Scan for the cell matching the given text and deliver its (x, y) coordinate at center. 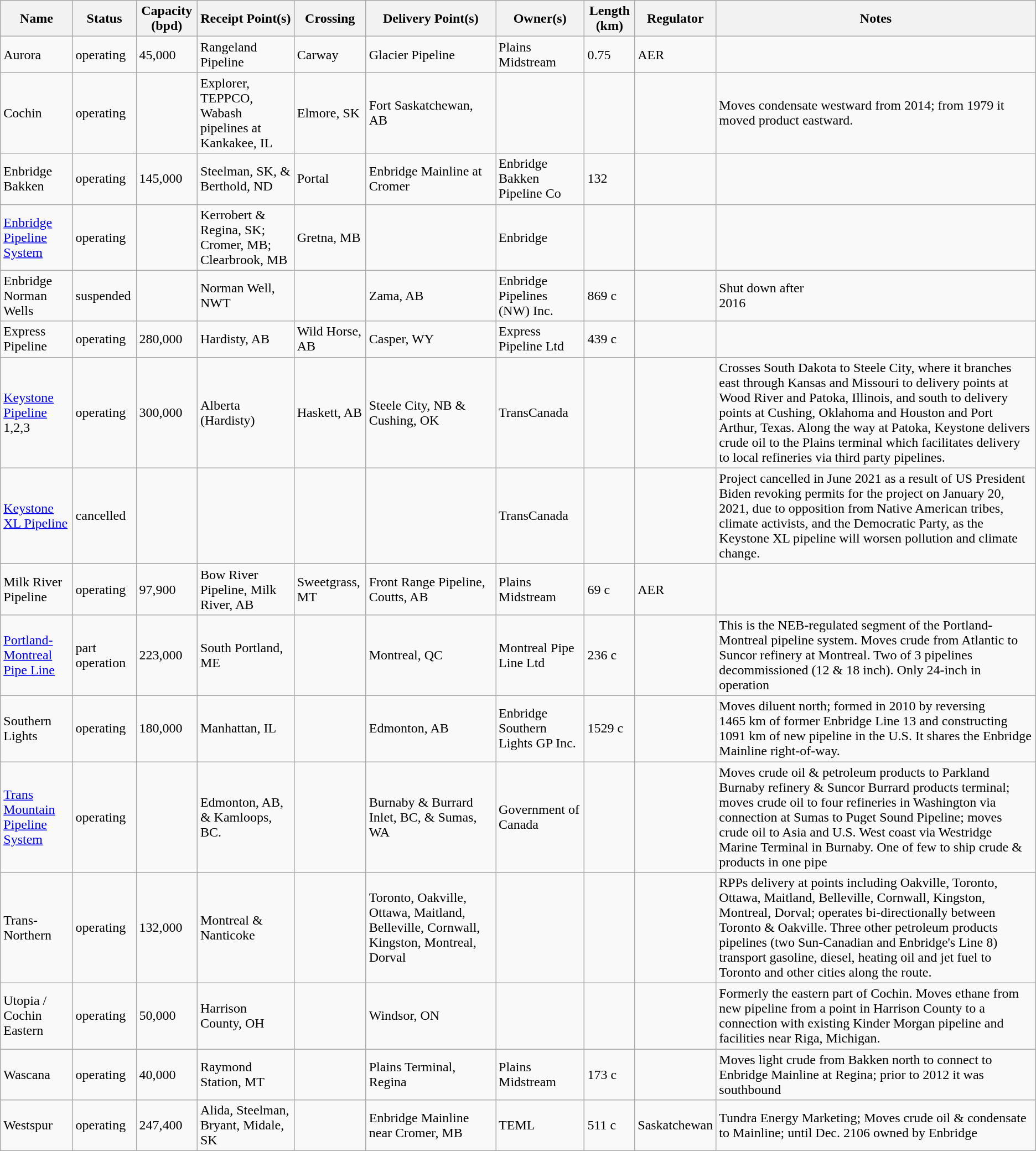
Owner(s) (540, 19)
Notes (876, 19)
Crossing (330, 19)
Trans Mountain Pipeline System (37, 817)
Enbridge Pipeline System (37, 237)
Enbridge Pipelines (NW) Inc. (540, 296)
Portal (330, 179)
Keystone Pipeline 1,2,3 (37, 412)
Wild Horse, AB (330, 339)
Steele City, NB & Cushing, OK (431, 412)
Kerrobert & Regina, SK; Cromer, MB; Clearbrook, MB (246, 237)
Southern Lights (37, 729)
Delivery Point(s) (431, 19)
Saskatchewan (675, 1126)
South Portland, ME (246, 655)
Raymond Station, MT (246, 1075)
Status (104, 19)
Aurora (37, 54)
1529 c (610, 729)
Moves light crude from Bakken north to connect to Enbridge Mainline at Regina; prior to 2012 it was southbound (876, 1075)
Enbridge Mainline at Cromer (431, 179)
Fort Saskatchewan, AB (431, 113)
Harrison County, OH (246, 1016)
Enbridge Norman Wells (37, 296)
Alberta (Hardisty) (246, 412)
Carway (330, 54)
Enbridge Southern Lights GP Inc. (540, 729)
180,000 (167, 729)
Capacity (bpd) (167, 19)
Norman Well, NWT (246, 296)
Toronto, Oakville, Ottawa, Maitland, Belleville, Cornwall, Kingston, Montreal, Dorval (431, 928)
cancelled (104, 516)
Plains Terminal, Regina (431, 1075)
Express Pipeline Ltd (540, 339)
Westspur (37, 1126)
Milk River Pipeline (37, 589)
Burnaby & Burrard Inlet, BC, & Sumas, WA (431, 817)
Hardisty, AB (246, 339)
Government of Canada (540, 817)
Regulator (675, 19)
40,000 (167, 1075)
Enbridge Bakken (37, 179)
50,000 (167, 1016)
Gretna, MB (330, 237)
Casper, WY (431, 339)
Montreal, QC (431, 655)
Windsor, ON (431, 1016)
TEML (540, 1126)
Explorer, TEPPCO, Wabash pipelines at Kankakee, IL (246, 113)
Cochin (37, 113)
45,000 (167, 54)
Enbridge Bakken Pipeline Co (540, 179)
Alida, Steelman, Bryant, Midale, SK (246, 1126)
Edmonton, AB, & Kamloops, BC. (246, 817)
Elmore, SK (330, 113)
Montreal Pipe Line Ltd (540, 655)
Manhattan, IL (246, 729)
part operation (104, 655)
300,000 (167, 412)
Bow River Pipeline, Milk River, AB (246, 589)
Rangeland Pipeline (246, 54)
Express Pipeline (37, 339)
236 c (610, 655)
Wascana (37, 1075)
Trans-Northern (37, 928)
Name (37, 19)
Enbridge (540, 237)
132 (610, 179)
suspended (104, 296)
Shut down after2016 (876, 296)
Utopia / Cochin Eastern (37, 1016)
Tundra Energy Marketing; Moves crude oil & condensate to Mainline; until Dec. 2106 owned by Enbridge (876, 1126)
Steelman, SK, & Berthold, ND (246, 179)
145,000 (167, 179)
Keystone XL Pipeline (37, 516)
Enbridge Mainline near Cromer, MB (431, 1126)
Front Range Pipeline, Coutts, AB (431, 589)
173 c (610, 1075)
69 c (610, 589)
97,900 (167, 589)
223,000 (167, 655)
Moves condensate westward from 2014; from 1979 it moved product eastward. (876, 113)
Edmonton, AB (431, 729)
Portland-Montreal Pipe Line (37, 655)
Length (km) (610, 19)
280,000 (167, 339)
511 c (610, 1126)
0.75 (610, 54)
Haskett, AB (330, 412)
Glacier Pipeline (431, 54)
Receipt Point(s) (246, 19)
132,000 (167, 928)
Montreal & Nanticoke (246, 928)
Zama, AB (431, 296)
439 c (610, 339)
869 c (610, 296)
247,400 (167, 1126)
Sweetgrass, MT (330, 589)
